Pinpoint the cell where the given text exists, returning its [x, y] midpoint coordinate. 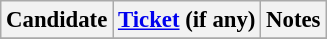
Ticket (if any) [187, 20]
Notes [294, 20]
Candidate [57, 20]
